Scan for the cell matching the given text and deliver its [X, Y] coordinate at center. 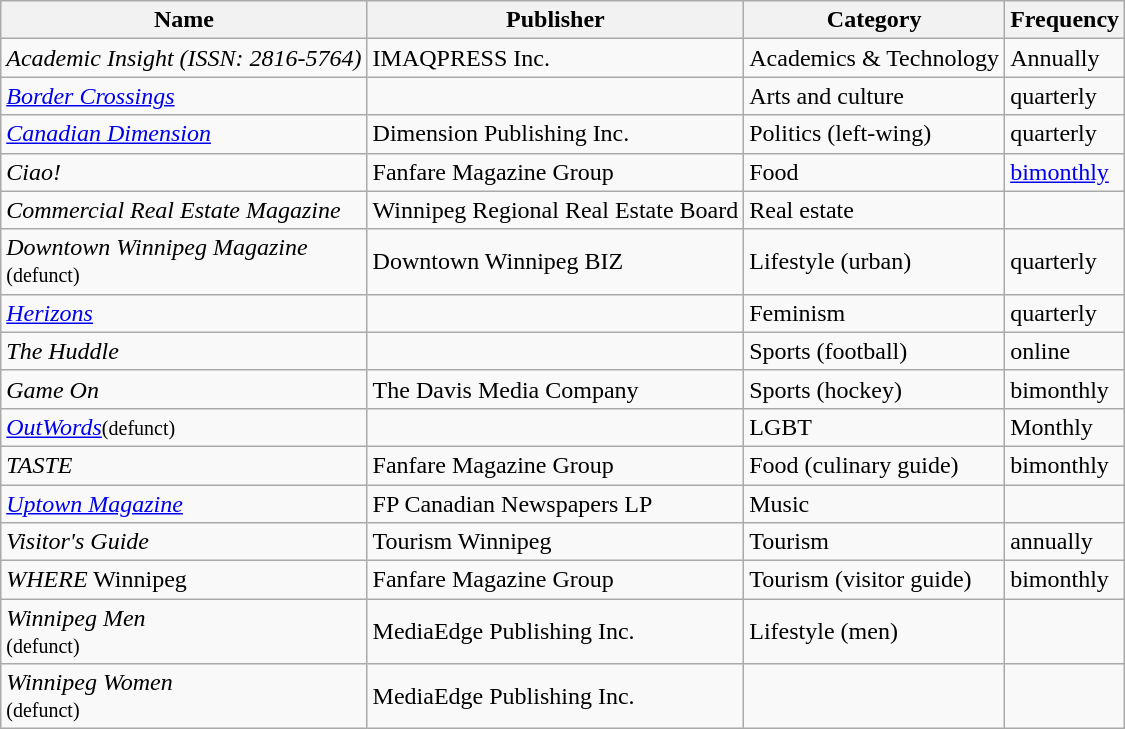
Downtown Winnipeg Magazine(defunct) [184, 262]
Lifestyle (urban) [874, 262]
Annually [1065, 58]
Downtown Winnipeg BIZ [556, 262]
Canadian Dimension [184, 134]
Visitor's Guide [184, 542]
Tourism (visitor guide) [874, 580]
Winnipeg Regional Real Estate Board [556, 210]
Tourism [874, 542]
Publisher [556, 20]
Name [184, 20]
online [1065, 351]
The Huddle [184, 351]
Sports (hockey) [874, 389]
Uptown Magazine [184, 503]
Food [874, 172]
TASTE [184, 465]
Game On [184, 389]
Category [874, 20]
The Davis Media Company [556, 389]
Arts and culture [874, 96]
IMAQPRESS Inc. [556, 58]
Winnipeg Women(defunct) [184, 696]
FP Canadian Newspapers LP [556, 503]
OutWords(defunct) [184, 427]
Herizons [184, 313]
Frequency [1065, 20]
Winnipeg Men(defunct) [184, 632]
Academic Insight (ISSN: 2816-5764) [184, 58]
LGBT [874, 427]
Monthly [1065, 427]
Sports (football) [874, 351]
Real estate [874, 210]
Food (culinary guide) [874, 465]
Border Crossings [184, 96]
Commercial Real Estate Magazine [184, 210]
Academics & Technology [874, 58]
WHERE Winnipeg [184, 580]
Dimension Publishing Inc. [556, 134]
Lifestyle (men) [874, 632]
annually [1065, 542]
Tourism Winnipeg [556, 542]
Ciao! [184, 172]
Feminism [874, 313]
Politics (left-wing) [874, 134]
Music [874, 503]
